Capture the cell that displays the provided text and extract its (x, y) central coordinate. 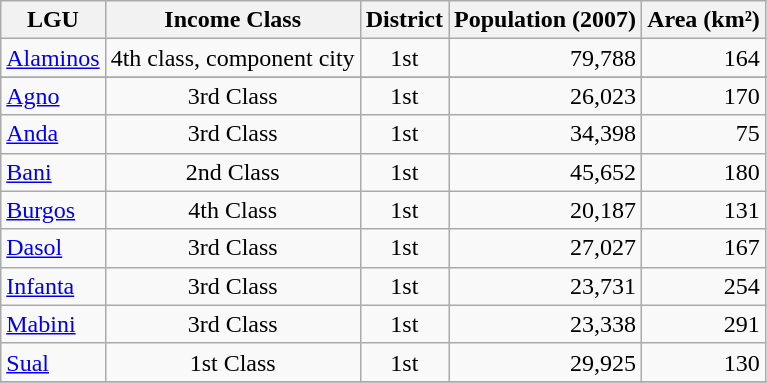
23,338 (546, 324)
34,398 (546, 134)
Population (2007) (546, 20)
20,187 (546, 210)
164 (704, 58)
Agno (53, 96)
180 (704, 172)
Income Class (232, 20)
1st Class (232, 362)
Mabini (53, 324)
Sual (53, 362)
Infanta (53, 286)
26,023 (546, 96)
45,652 (546, 172)
2nd Class (232, 172)
4th Class (232, 210)
LGU (53, 20)
75 (704, 134)
Anda (53, 134)
27,027 (546, 248)
Bani (53, 172)
Area (km²) (704, 20)
131 (704, 210)
Dasol (53, 248)
Burgos (53, 210)
District (404, 20)
291 (704, 324)
Alaminos (53, 58)
130 (704, 362)
23,731 (546, 286)
29,925 (546, 362)
167 (704, 248)
4th class, component city (232, 58)
254 (704, 286)
79,788 (546, 58)
170 (704, 96)
